For the text-containing cell, return its midpoint in (X, Y) coordinate format. 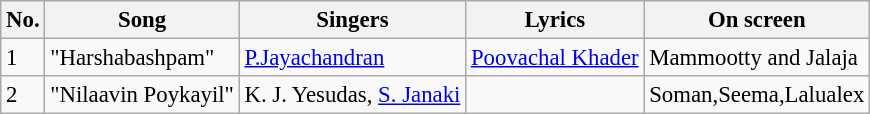
Poovachal Khader (555, 58)
Song (142, 20)
1 (23, 58)
"Nilaavin Poykayil" (142, 95)
On screen (757, 20)
Soman,Seema,Lalualex (757, 95)
Mammootty and Jalaja (757, 58)
"Harshabashpam" (142, 58)
2 (23, 95)
Singers (352, 20)
No. (23, 20)
Lyrics (555, 20)
P.Jayachandran (352, 58)
K. J. Yesudas, S. Janaki (352, 95)
